Output the [X, Y] coordinate of the center of the cell containing the given text.  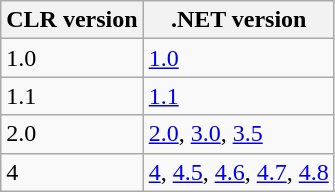
CLR version [72, 20]
4, 4.5, 4.6, 4.7, 4.8 [238, 172]
2.0 [72, 134]
4 [72, 172]
.NET version [238, 20]
2.0, 3.0, 3.5 [238, 134]
